Pinpoint the cell where the given text exists, returning its (x, y) midpoint coordinate. 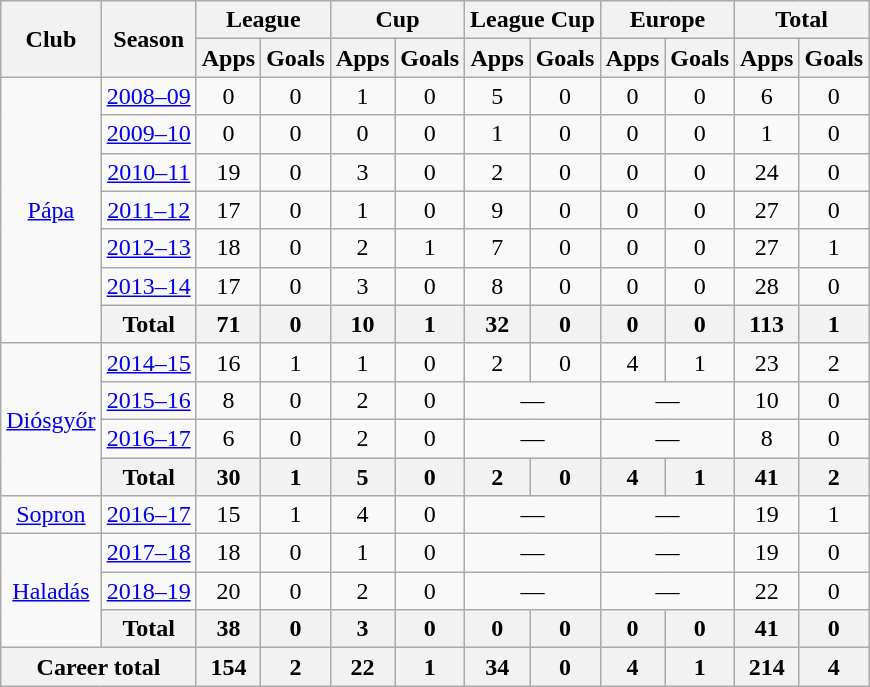
2012–13 (148, 248)
2018–19 (148, 591)
Diósgyőr (51, 419)
Pápa (51, 210)
2009–10 (148, 134)
2013–14 (148, 286)
28 (767, 286)
214 (767, 667)
League Cup (533, 20)
23 (767, 362)
Sopron (51, 515)
154 (228, 667)
20 (228, 591)
38 (228, 629)
Europe (667, 20)
2008–09 (148, 96)
16 (228, 362)
113 (767, 324)
2014–15 (148, 362)
34 (498, 667)
Haladás (51, 591)
2015–16 (148, 400)
League (263, 20)
15 (228, 515)
32 (498, 324)
2017–18 (148, 553)
30 (228, 477)
Season (148, 39)
Club (51, 39)
2010–11 (148, 172)
9 (498, 210)
Cup (397, 20)
Career total (98, 667)
71 (228, 324)
24 (767, 172)
7 (498, 248)
2011–12 (148, 210)
